Pinpoint the cell where the given text exists, returning its (x, y) midpoint coordinate. 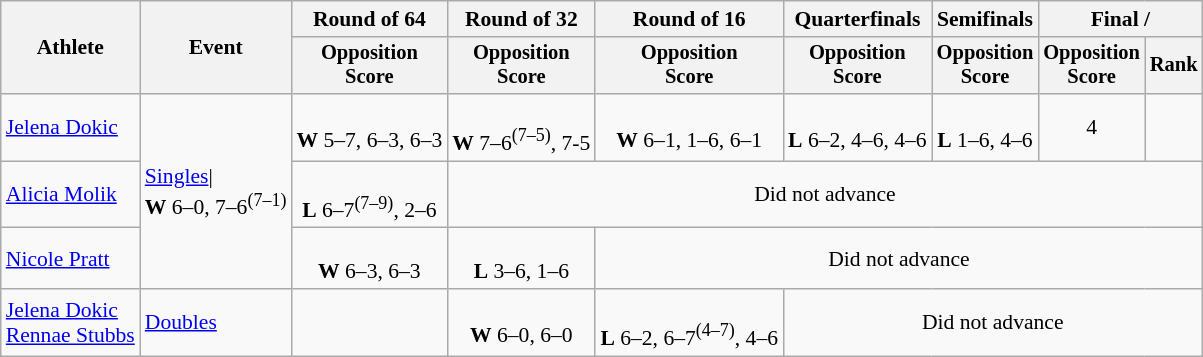
Jelena Dokic Rennae Stubbs (70, 322)
Alicia Molik (70, 194)
Final / (1120, 19)
Quarterfinals (858, 19)
L 6–2, 6–7(4–7), 4–6 (689, 322)
Rank (1174, 66)
Event (216, 48)
L 6–2, 4–6, 4–6 (858, 128)
Round of 16 (689, 19)
Nicole Pratt (70, 258)
L 6–7(7–9), 2–6 (369, 194)
Doubles (216, 322)
Jelena Dokic (70, 128)
L 3–6, 1–6 (521, 258)
Round of 64 (369, 19)
Singles| W 6–0, 7–6(7–1) (216, 192)
L 1–6, 4–6 (986, 128)
Semifinals (986, 19)
4 (1092, 128)
W 6–3, 6–3 (369, 258)
Athlete (70, 48)
W 5–7, 6–3, 6–3 (369, 128)
W 6–0, 6–0 (521, 322)
W 7–6(7–5), 7-5 (521, 128)
Round of 32 (521, 19)
W 6–1, 1–6, 6–1 (689, 128)
